Search for the cell housing the specified text and yield its (x, y) center coordinate. 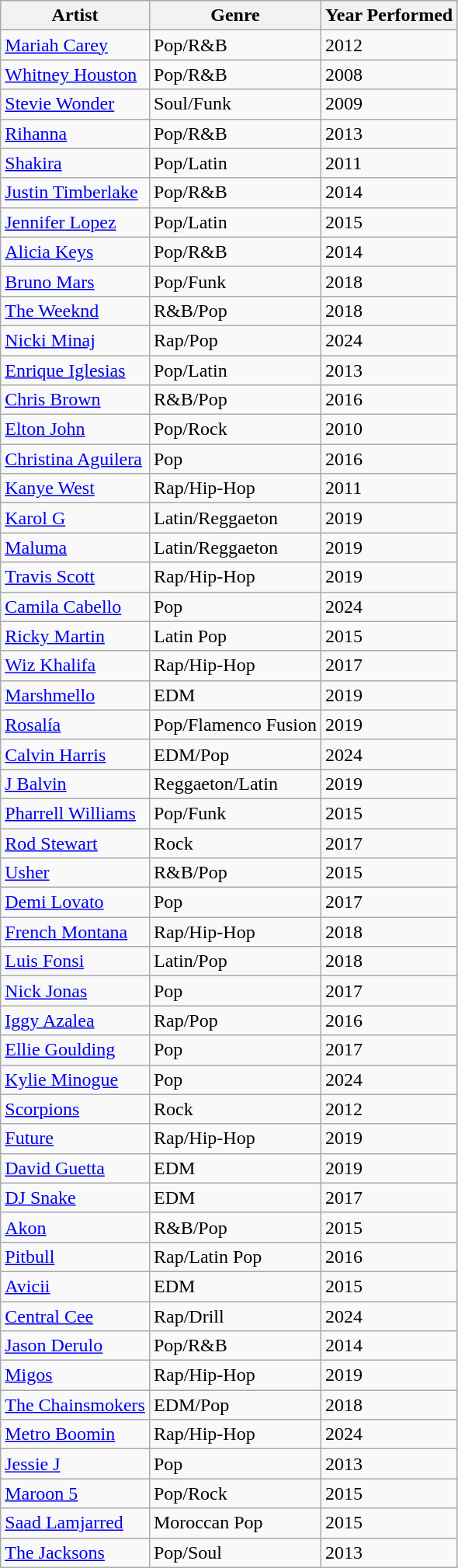
Rap/Latin Pop (234, 1257)
Future (75, 1139)
Pop/Flamenco Fusion (234, 725)
J Balvin (75, 784)
Demi Lovato (75, 902)
Moroccan Pop (234, 1523)
The Chainsmokers (75, 1405)
Rosalía (75, 725)
Bruno Mars (75, 281)
Iggy Azalea (75, 1020)
Marshmello (75, 695)
Metro Boomin (75, 1434)
Nick Jonas (75, 991)
Rod Stewart (75, 843)
Ellie Goulding (75, 1050)
Central Cee (75, 1316)
Chris Brown (75, 400)
Kanye West (75, 488)
Akon (75, 1227)
Wiz Khalifa (75, 666)
2010 (390, 429)
Shakira (75, 163)
Kylie Minogue (75, 1080)
Travis Scott (75, 577)
Whitney Houston (75, 75)
Stevie Wonder (75, 104)
Luis Fonsi (75, 961)
Scorpions (75, 1109)
Saad Lamjarred (75, 1523)
Year Performed (390, 16)
Justin Timberlake (75, 193)
2009 (390, 104)
Mariah Carey (75, 45)
Enrique Iglesias (75, 370)
French Montana (75, 932)
Jason Derulo (75, 1346)
Maroon 5 (75, 1493)
Soul/Funk (234, 104)
Usher (75, 873)
Camila Cabello (75, 607)
Alicia Keys (75, 252)
The Jacksons (75, 1552)
Migos (75, 1375)
DJ Snake (75, 1198)
Rap/Drill (234, 1316)
Latin Pop (234, 636)
Nicki Minaj (75, 340)
Genre (234, 16)
Elton John (75, 429)
Pitbull (75, 1257)
Christina Aguilera (75, 459)
David Guetta (75, 1168)
Maluma (75, 548)
Ricky Martin (75, 636)
Pop/Soul (234, 1552)
Pharrell Williams (75, 813)
Artist (75, 16)
2008 (390, 75)
Calvin Harris (75, 754)
Rihanna (75, 134)
Reggaeton/Latin (234, 784)
Avicii (75, 1286)
The Weeknd (75, 311)
Jessie J (75, 1464)
Latin/Pop (234, 961)
Karol G (75, 518)
Jennifer Lopez (75, 222)
